Scan for the cell matching the given text and deliver its (X, Y) coordinate at center. 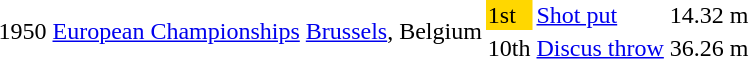
1st (509, 15)
Shot put (600, 15)
